Locate the cell with the specified text and output its [x, y] center coordinate. 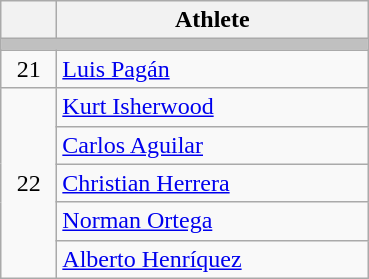
21 [29, 69]
Athlete [212, 20]
Norman Ortega [212, 221]
22 [29, 183]
Alberto Henríquez [212, 259]
Kurt Isherwood [212, 107]
Carlos Aguilar [212, 145]
Christian Herrera [212, 183]
Luis Pagán [212, 69]
